Output the (X, Y) coordinate of the center of the cell containing the given text.  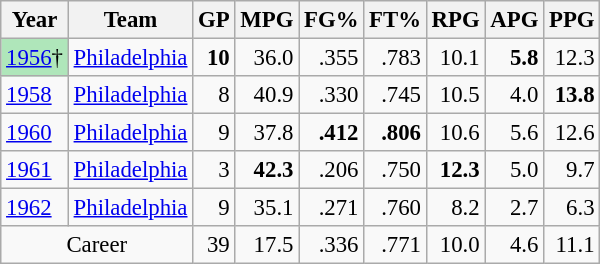
.355 (332, 58)
12.6 (572, 133)
.745 (396, 95)
35.1 (267, 208)
.336 (332, 245)
10 (214, 58)
PPG (572, 20)
.806 (396, 133)
9.7 (572, 170)
10.1 (456, 58)
.330 (332, 95)
4.6 (514, 245)
42.3 (267, 170)
1960 (35, 133)
11.1 (572, 245)
39 (214, 245)
1958 (35, 95)
Career (97, 245)
APG (514, 20)
MPG (267, 20)
8 (214, 95)
37.8 (267, 133)
8.2 (456, 208)
10.0 (456, 245)
1956† (35, 58)
.206 (332, 170)
17.5 (267, 245)
.771 (396, 245)
5.6 (514, 133)
5.0 (514, 170)
.783 (396, 58)
Year (35, 20)
.412 (332, 133)
GP (214, 20)
4.0 (514, 95)
13.8 (572, 95)
40.9 (267, 95)
FT% (396, 20)
1962 (35, 208)
RPG (456, 20)
1961 (35, 170)
.750 (396, 170)
2.7 (514, 208)
10.5 (456, 95)
.271 (332, 208)
10.6 (456, 133)
FG% (332, 20)
3 (214, 170)
.760 (396, 208)
5.8 (514, 58)
36.0 (267, 58)
Team (130, 20)
6.3 (572, 208)
